Identify which cell holds the provided text, then report its (x, y) central coordinate. 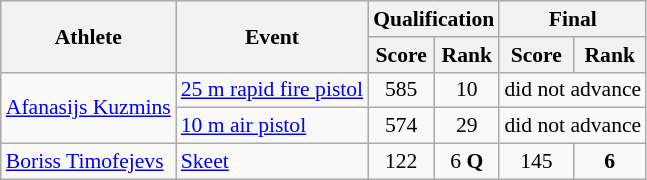
Qualification (434, 19)
Boriss Timofejevs (88, 162)
574 (401, 126)
Skeet (272, 162)
Final (572, 19)
25 m rapid fire pistol (272, 90)
6 (610, 162)
122 (401, 162)
6 Q (466, 162)
145 (536, 162)
Afanasijs Kuzmins (88, 108)
10 m air pistol (272, 126)
29 (466, 126)
Event (272, 36)
Athlete (88, 36)
585 (401, 90)
10 (466, 90)
